Locate the cell with the specified text and output its (x, y) center coordinate. 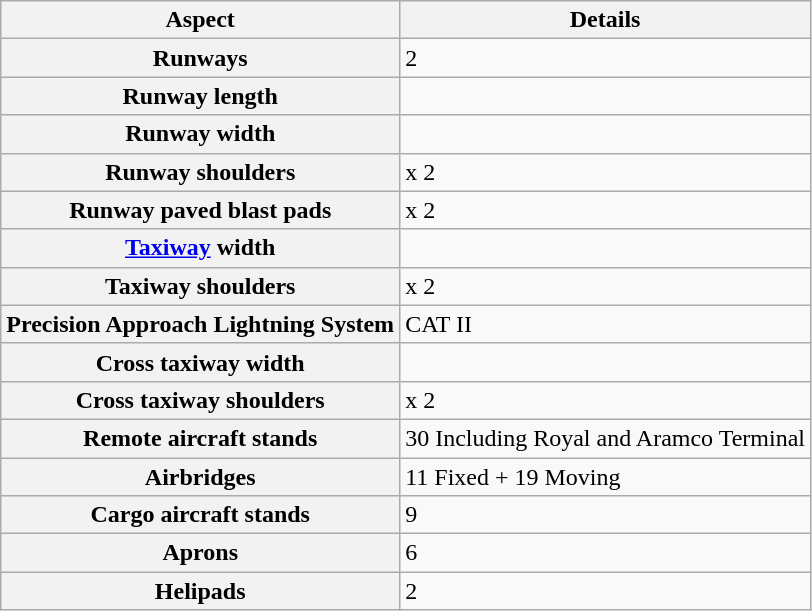
Taxiway width (200, 248)
Remote aircraft stands (200, 438)
Cross taxiway shoulders (200, 400)
CAT II (606, 324)
Runway paved blast pads (200, 210)
Runway length (200, 96)
Precision Approach Lightning System (200, 324)
Helipads (200, 591)
Taxiway shoulders (200, 286)
Airbridges (200, 477)
6 (606, 553)
Cross taxiway width (200, 362)
11 Fixed + 19 Moving (606, 477)
Aprons (200, 553)
Runway width (200, 134)
Cargo aircraft stands (200, 515)
Runways (200, 58)
Aspect (200, 20)
Details (606, 20)
30 Including Royal and Aramco Terminal (606, 438)
9 (606, 515)
Runway shoulders (200, 172)
